Identify which cell holds the provided text, then report its (x, y) central coordinate. 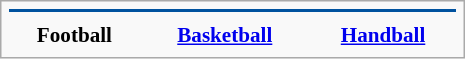
Football (74, 35)
Basketball (225, 35)
Handball (383, 35)
